For the text-containing cell, return its midpoint in (X, Y) coordinate format. 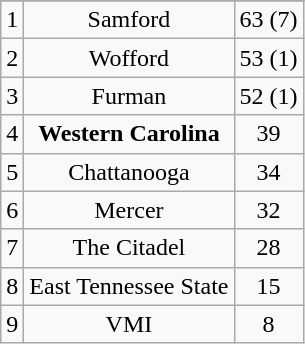
Chattanooga (129, 172)
5 (12, 172)
The Citadel (129, 248)
32 (268, 210)
Western Carolina (129, 134)
1 (12, 20)
7 (12, 248)
52 (1) (268, 96)
34 (268, 172)
Samford (129, 20)
2 (12, 58)
Furman (129, 96)
6 (12, 210)
15 (268, 286)
3 (12, 96)
28 (268, 248)
63 (7) (268, 20)
Mercer (129, 210)
39 (268, 134)
9 (12, 324)
Wofford (129, 58)
East Tennessee State (129, 286)
4 (12, 134)
VMI (129, 324)
53 (1) (268, 58)
